Detect which cell encompasses the target text, then output its [x, y] center coordinate. 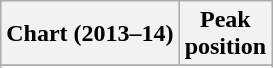
Chart (2013–14) [90, 34]
Peakposition [225, 34]
